Capture the cell that displays the provided text and extract its (x, y) central coordinate. 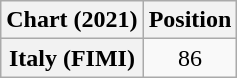
Chart (2021) (72, 20)
Position (190, 20)
Italy (FIMI) (72, 58)
86 (190, 58)
